Return the (X, Y) coordinate for the center point of the cell that contains the specified text.  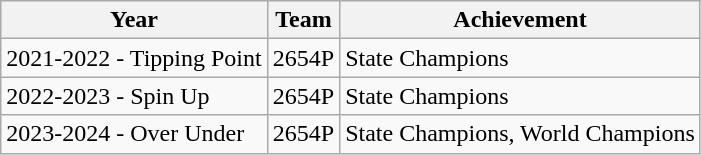
2022-2023 - Spin Up (134, 96)
State Champions, World Champions (520, 134)
Year (134, 20)
Achievement (520, 20)
2023-2024 - Over Under (134, 134)
2021-2022 - Tipping Point (134, 58)
Team (303, 20)
